Locate the cell with the specified text and output its (X, Y) center coordinate. 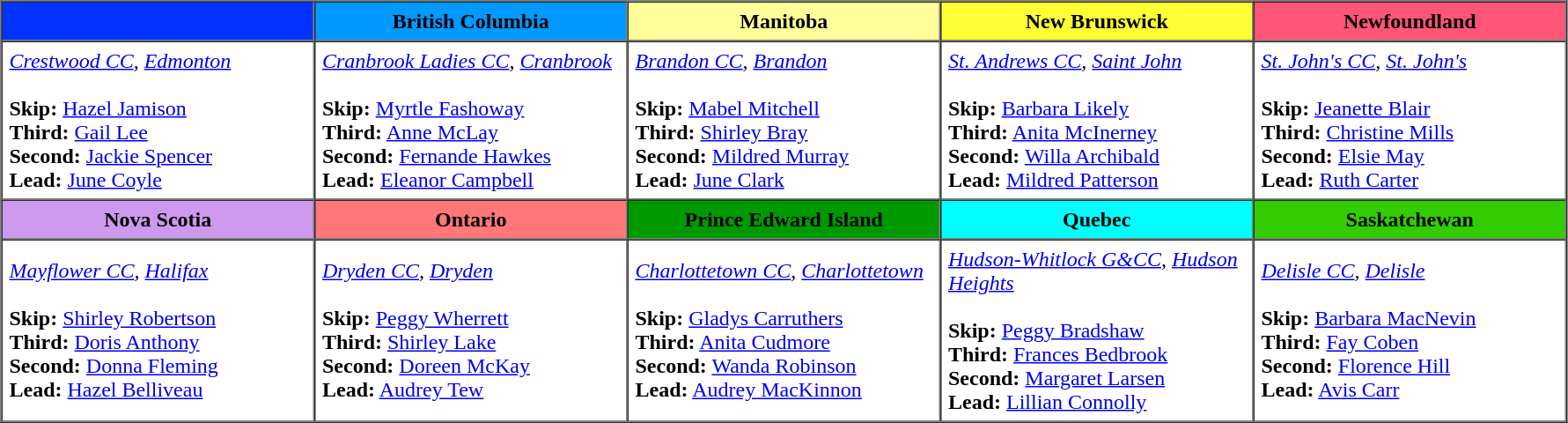
Charlottetown CC, Charlottetown Skip: Gladys Carruthers Third: Anita Cudmore Second: Wanda Robinson Lead: Audrey MacKinnon (784, 331)
Crestwood CC, Edmonton Skip: Hazel Jamison Third: Gail Lee Second: Jackie Spencer Lead: June Coyle (158, 120)
Newfoundland (1410, 21)
Saskatchewan (1410, 219)
New Brunswick (1097, 21)
British Columbia (471, 21)
Prince Edward Island (784, 219)
Manitoba (784, 21)
Mayflower CC, Halifax Skip: Shirley Robertson Third: Doris Anthony Second: Donna Fleming Lead: Hazel Belliveau (158, 331)
Delisle CC, Delisle Skip: Barbara MacNevin Third: Fay Coben Second: Florence Hill Lead: Avis Carr (1410, 331)
St. Andrews CC, Saint John Skip: Barbara Likely Third: Anita McInerney Second: Willa Archibald Lead: Mildred Patterson (1097, 120)
Nova Scotia (158, 219)
St. John's CC, St. John's Skip: Jeanette Blair Third: Christine Mills Second: Elsie May Lead: Ruth Carter (1410, 120)
Hudson-Whitlock G&CC, Hudson Heights Skip: Peggy Bradshaw Third: Frances Bedbrook Second: Margaret Larsen Lead: Lillian Connolly (1097, 331)
Dryden CC, Dryden Skip: Peggy Wherrett Third: Shirley Lake Second: Doreen McKay Lead: Audrey Tew (471, 331)
Cranbrook Ladies CC, Cranbrook Skip: Myrtle Fashoway Third: Anne McLay Second: Fernande Hawkes Lead: Eleanor Campbell (471, 120)
Ontario (471, 219)
Brandon CC, Brandon Skip: Mabel Mitchell Third: Shirley Bray Second: Mildred Murray Lead: June Clark (784, 120)
Quebec (1097, 219)
